For the text-containing cell, return its midpoint in [X, Y] coordinate format. 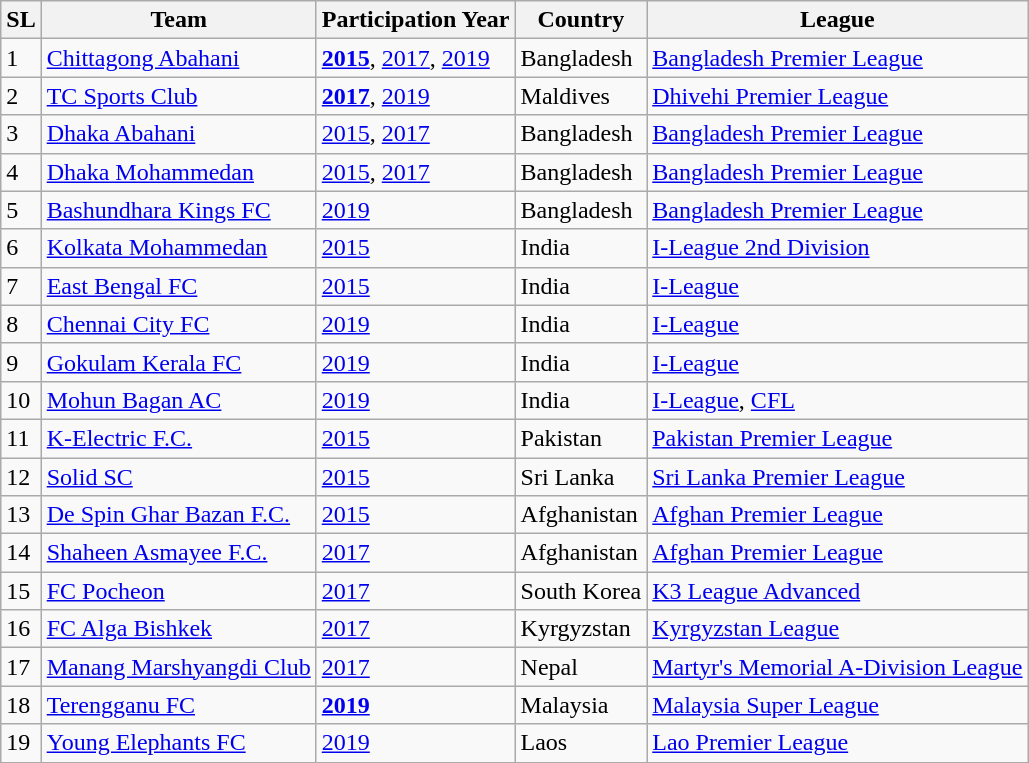
K3 League Advanced [838, 591]
16 [21, 629]
7 [21, 286]
8 [21, 324]
Malaysia [581, 705]
Dhivehi Premier League [838, 96]
Bashundhara Kings FC [178, 210]
Solid SC [178, 477]
17 [21, 667]
18 [21, 705]
Nepal [581, 667]
I-League 2nd Division [838, 248]
Malaysia Super League [838, 705]
FC Pocheon [178, 591]
Mohun Bagan AC [178, 400]
Chennai City FC [178, 324]
Kyrgyzstan [581, 629]
Maldives [581, 96]
19 [21, 743]
Country [581, 20]
2017, 2019 [416, 96]
Kolkata Mohammedan [178, 248]
South Korea [581, 591]
TC Sports Club [178, 96]
1 [21, 58]
4 [21, 172]
De Spin Ghar Bazan F.C. [178, 515]
Team [178, 20]
Dhaka Mohammedan [178, 172]
6 [21, 248]
Martyr's Memorial A-Division League [838, 667]
12 [21, 477]
Gokulam Kerala FC [178, 362]
Young Elephants FC [178, 743]
Manang Marshyangdi Club [178, 667]
11 [21, 438]
Participation Year [416, 20]
East Bengal FC [178, 286]
5 [21, 210]
K-Electric F.C. [178, 438]
I-League, CFL [838, 400]
14 [21, 553]
Sri Lanka Premier League [838, 477]
FC Alga Bishkek [178, 629]
Laos [581, 743]
Lao Premier League [838, 743]
SL [21, 20]
League [838, 20]
2015, 2017, 2019 [416, 58]
Chittagong Abahani [178, 58]
15 [21, 591]
Sri Lanka [581, 477]
Pakistan Premier League [838, 438]
Shaheen Asmayee F.C. [178, 553]
Terengganu FC [178, 705]
Pakistan [581, 438]
Kyrgyzstan League [838, 629]
3 [21, 134]
9 [21, 362]
2 [21, 96]
13 [21, 515]
Dhaka Abahani [178, 134]
10 [21, 400]
